Capture the cell that displays the provided text and extract its [X, Y] central coordinate. 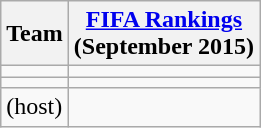
(host) [35, 107]
FIFA Rankings(September 2015) [164, 34]
Team [35, 34]
